Return (x, y) of the center of cell containing provided text 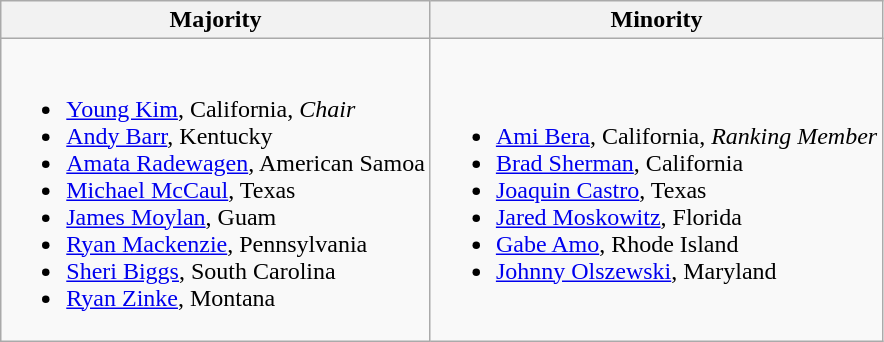
Minority (656, 20)
Majority (216, 20)
